Find where the given text appears and provide that cell's center as (X, Y) coordinate. 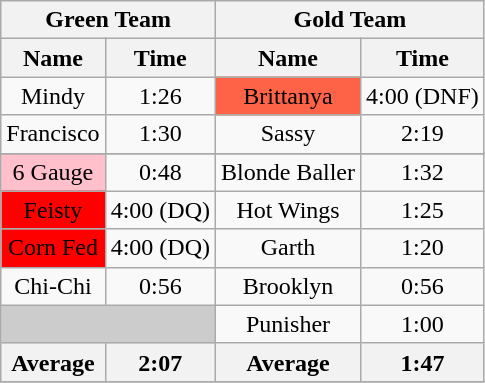
1:30 (160, 134)
6 Gauge (53, 172)
1:26 (160, 96)
Green Team (108, 20)
0:48 (160, 172)
Sassy (288, 134)
1:47 (423, 362)
1:00 (423, 324)
4:00 (DNF) (423, 96)
2:19 (423, 134)
Hot Wings (288, 210)
Punisher (288, 324)
Brittanya (288, 96)
Blonde Baller (288, 172)
Francisco (53, 134)
Corn Fed (53, 248)
Mindy (53, 96)
Garth (288, 248)
Feisty (53, 210)
1:32 (423, 172)
1:25 (423, 210)
Chi-Chi (53, 286)
2:07 (160, 362)
1:20 (423, 248)
Gold Team (350, 20)
Brooklyn (288, 286)
